Extract the (X, Y) coordinate from the center of the cell holding the provided text.  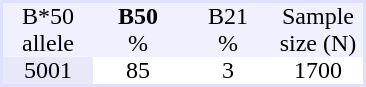
allele (48, 44)
1700 (318, 70)
B21 (228, 16)
3 (228, 70)
85 (138, 70)
size (N) (318, 44)
B*50 (48, 16)
Sample (318, 16)
5001 (48, 70)
B50 (138, 16)
